Return the (x, y) coordinate for the center point of the cell that contains the specified text.  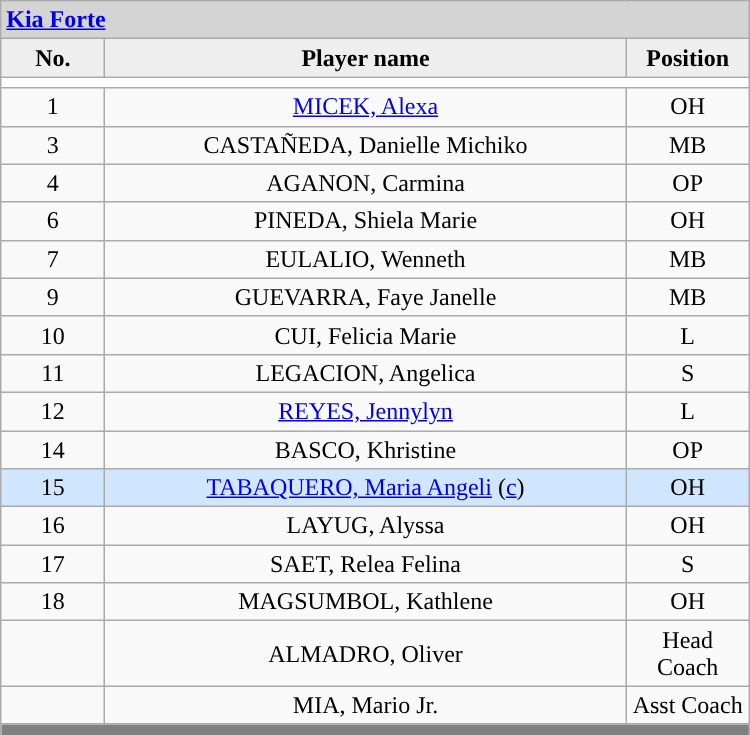
MIA, Mario Jr. (366, 705)
7 (53, 259)
PINEDA, Shiela Marie (366, 221)
CASTAÑEDA, Danielle Michiko (366, 145)
CUI, Felicia Marie (366, 335)
MAGSUMBOL, Kathlene (366, 602)
TABAQUERO, Maria Angeli (c) (366, 488)
AGANON, Carmina (366, 183)
BASCO, Khristine (366, 449)
Player name (366, 58)
SAET, Relea Felina (366, 564)
10 (53, 335)
9 (53, 297)
GUEVARRA, Faye Janelle (366, 297)
Position (688, 58)
15 (53, 488)
ALMADRO, Oliver (366, 654)
18 (53, 602)
14 (53, 449)
16 (53, 526)
11 (53, 373)
6 (53, 221)
EULALIO, Wenneth (366, 259)
1 (53, 107)
No. (53, 58)
LEGACION, Angelica (366, 373)
4 (53, 183)
REYES, Jennylyn (366, 411)
Asst Coach (688, 705)
17 (53, 564)
Kia Forte (375, 20)
3 (53, 145)
LAYUG, Alyssa (366, 526)
12 (53, 411)
MICEK, Alexa (366, 107)
Head Coach (688, 654)
